Output the [X, Y] coordinate of the center of the cell containing the given text.  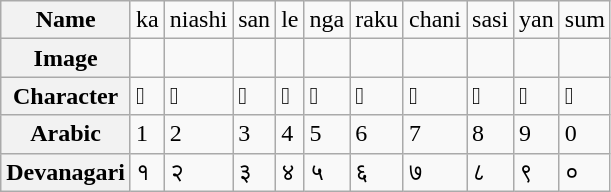
8 [490, 134]
nga [327, 20]
niashi [198, 20]
𑯸 [490, 96]
३ [254, 172]
Image [66, 58]
yan [537, 20]
3 [254, 134]
ka [147, 20]
sasi [490, 20]
san [254, 20]
0 [584, 134]
९ [537, 172]
chani [434, 20]
𑯱 [147, 96]
Arabic [66, 134]
1 [147, 134]
𑯲 [198, 96]
9 [537, 134]
८ [490, 172]
4 [290, 134]
𑯹 [537, 96]
२ [198, 172]
sum [584, 20]
१ [147, 172]
७ [434, 172]
० [584, 172]
𑯰 [584, 96]
Character [66, 96]
5 [327, 134]
Name [66, 20]
६ [377, 172]
raku [377, 20]
४ [290, 172]
५ [327, 172]
𑯶 [377, 96]
7 [434, 134]
𑯳 [254, 96]
𑯵 [327, 96]
𑯴 [290, 96]
𑯷 [434, 96]
le [290, 20]
6 [377, 134]
Devanagari [66, 172]
2 [198, 134]
